Return [X, Y] of the center of cell containing provided text 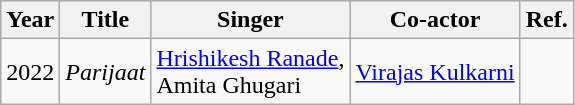
Title [106, 20]
Ref. [546, 20]
Co-actor [435, 20]
Year [30, 20]
Hrishikesh Ranade, Amita Ghugari [250, 72]
Virajas Kulkarni [435, 72]
Parijaat [106, 72]
Singer [250, 20]
2022 [30, 72]
